Detect which cell encompasses the target text, then output its [X, Y] center coordinate. 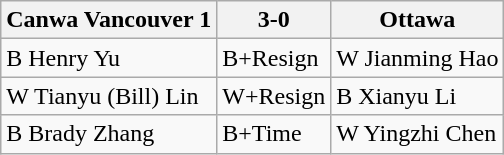
Canwa Vancouver 1 [109, 20]
W Jianming Hao [418, 58]
W Yingzhi Chen [418, 134]
Ottawa [418, 20]
B Brady Zhang [109, 134]
B+Resign [274, 58]
B Xianyu Li [418, 96]
B+Time [274, 134]
B Henry Yu [109, 58]
W+Resign [274, 96]
3-0 [274, 20]
W Tianyu (Bill) Lin [109, 96]
